Extract the [X, Y] coordinate from the center of the cell holding the provided text.  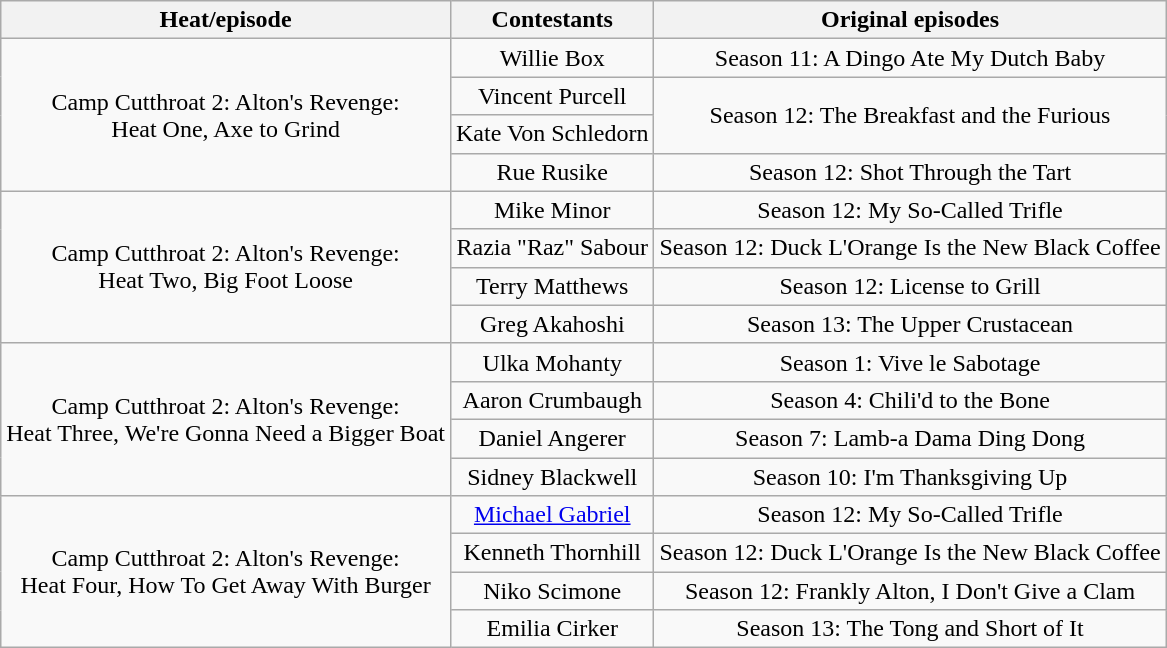
Greg Akahoshi [552, 324]
Terry Matthews [552, 286]
Kate Von Schledorn [552, 134]
Rue Rusike [552, 172]
Camp Cutthroat 2: Alton's Revenge:Heat Four, How To Get Away With Burger [226, 572]
Kenneth Thornhill [552, 553]
Season 11: A Dingo Ate My Dutch Baby [910, 58]
Season 12: The Breakfast and the Furious [910, 115]
Season 12: Frankly Alton, I Don't Give a Clam [910, 591]
Season 13: The Tong and Short of It [910, 629]
Ulka Mohanty [552, 362]
Contestants [552, 20]
Season 1: Vive le Sabotage [910, 362]
Season 10: I'm Thanksgiving Up [910, 477]
Michael Gabriel [552, 515]
Season 13: The Upper Crustacean [910, 324]
Mike Minor [552, 210]
Heat/episode [226, 20]
Daniel Angerer [552, 438]
Season 12: License to Grill [910, 286]
Aaron Crumbaugh [552, 400]
Original episodes [910, 20]
Vincent Purcell [552, 96]
Season 4: Chili'd to the Bone [910, 400]
Willie Box [552, 58]
Season 7: Lamb-a Dama Ding Dong [910, 438]
Emilia Cirker [552, 629]
Razia "Raz" Sabour [552, 248]
Camp Cutthroat 2: Alton's Revenge:Heat Three, We're Gonna Need a Bigger Boat [226, 419]
Season 12: Shot Through the Tart [910, 172]
Camp Cutthroat 2: Alton's Revenge:Heat Two, Big Foot Loose [226, 267]
Camp Cutthroat 2: Alton's Revenge:Heat One, Axe to Grind [226, 115]
Sidney Blackwell [552, 477]
Niko Scimone [552, 591]
